Return the (X, Y) coordinate for the center point of the cell that contains the specified text.  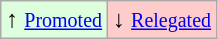
↑ Promoted (54, 20)
↓ Relegated (162, 20)
